Output the (X, Y) coordinate of the center of the cell containing the given text.  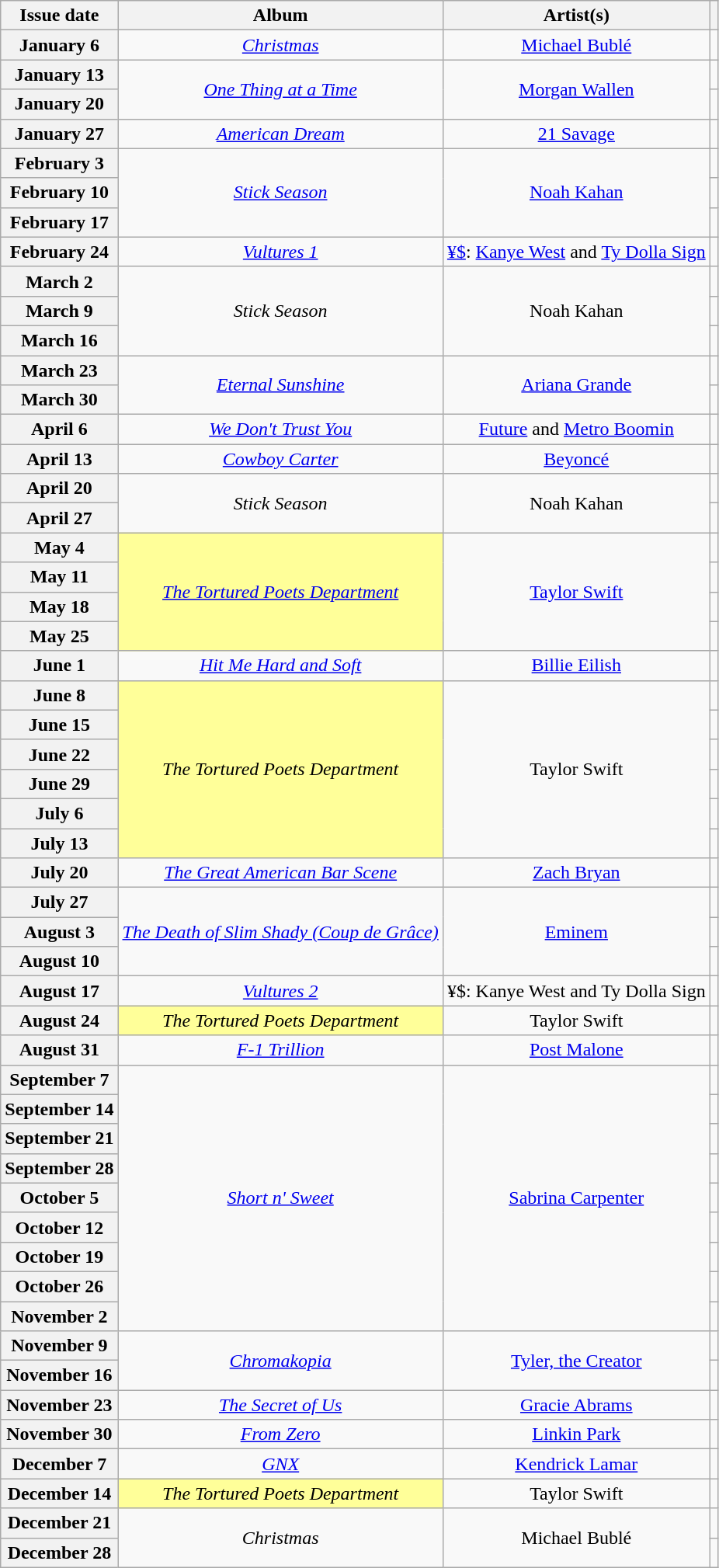
Eternal Sunshine (280, 385)
December 28 (59, 1552)
Tyler, the Creator (576, 1361)
June 29 (59, 784)
October 12 (59, 1227)
October 26 (59, 1286)
November 16 (59, 1375)
November 30 (59, 1434)
21 Savage (576, 134)
Vultures 2 (280, 991)
Album (280, 16)
October 5 (59, 1198)
F-1 Trillion (280, 1050)
June 8 (59, 695)
Vultures 1 (280, 252)
December 21 (59, 1523)
Linkin Park (576, 1434)
March 9 (59, 311)
Chromakopia (280, 1361)
March 30 (59, 400)
June 1 (59, 666)
August 3 (59, 932)
July 27 (59, 902)
December 7 (59, 1464)
January 20 (59, 104)
December 14 (59, 1493)
November 2 (59, 1316)
August 17 (59, 991)
November 9 (59, 1346)
One Thing at a Time (280, 89)
August 31 (59, 1050)
May 4 (59, 548)
May 18 (59, 607)
July 13 (59, 843)
From Zero (280, 1434)
February 3 (59, 163)
July 6 (59, 813)
January 27 (59, 134)
July 20 (59, 873)
The Great American Bar Scene (280, 873)
Issue date (59, 16)
February 24 (59, 252)
The Secret of Us (280, 1405)
Morgan Wallen (576, 89)
June 22 (59, 754)
May 25 (59, 636)
August 24 (59, 1020)
Gracie Abrams (576, 1405)
GNX (280, 1464)
Artist(s) (576, 16)
September 28 (59, 1168)
January 6 (59, 45)
Eminem (576, 932)
March 2 (59, 281)
January 13 (59, 75)
March 23 (59, 370)
Sabrina Carpenter (576, 1198)
Post Malone (576, 1050)
May 11 (59, 577)
September 7 (59, 1080)
Cowboy Carter (280, 459)
Future and Metro Boomin (576, 429)
April 27 (59, 518)
November 23 (59, 1405)
September 21 (59, 1139)
June 15 (59, 725)
April 13 (59, 459)
April 20 (59, 488)
We Don't Trust You (280, 429)
March 16 (59, 340)
Zach Bryan (576, 873)
Kendrick Lamar (576, 1464)
Hit Me Hard and Soft (280, 666)
August 10 (59, 961)
April 6 (59, 429)
Beyoncé (576, 459)
February 17 (59, 222)
American Dream (280, 134)
October 19 (59, 1257)
February 10 (59, 193)
September 14 (59, 1109)
The Death of Slim Shady (Coup de Grâce) (280, 932)
Short n' Sweet (280, 1198)
Ariana Grande (576, 385)
Billie Eilish (576, 666)
